Scan for the cell matching the given text and deliver its [x, y] coordinate at center. 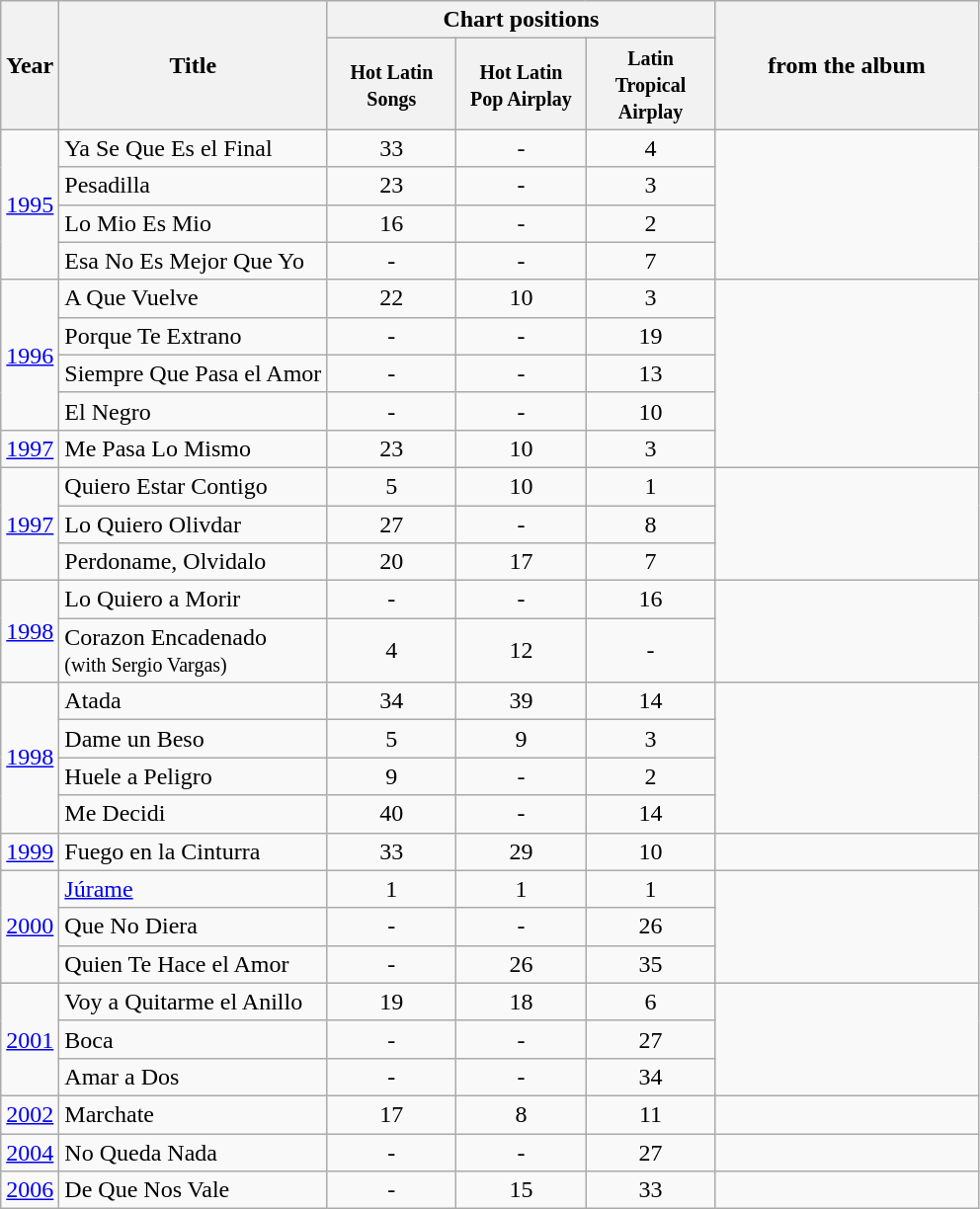
Hot Latin Pop Airplay [522, 84]
2004 [30, 1153]
35 [650, 964]
Atada [194, 701]
22 [391, 298]
Siempre Que Pasa el Amor [194, 373]
Porque Te Extrano [194, 336]
Corazon Encadenado(with Sergio Vargas) [194, 650]
Year [30, 65]
Huele a Peligro [194, 776]
Perdoname, Olvidalo [194, 562]
2006 [30, 1190]
Que No Diera [194, 927]
Hot Latin Songs [391, 84]
from the album [847, 65]
Pesadilla [194, 186]
El Negro [194, 411]
2000 [30, 927]
A Que Vuelve [194, 298]
13 [650, 373]
Latin Tropical Airplay [650, 84]
Boca [194, 1039]
Lo Quiero Olivdar [194, 524]
39 [522, 701]
20 [391, 562]
Quiero Estar Contigo [194, 486]
De Que Nos Vale [194, 1190]
15 [522, 1190]
Chart positions [522, 20]
Quien Te Hace el Amor [194, 964]
Title [194, 65]
Júrame [194, 889]
1999 [30, 851]
40 [391, 814]
Esa No Es Mejor Que Yo [194, 261]
18 [522, 1002]
1996 [30, 355]
Voy a Quitarme el Anillo [194, 1002]
29 [522, 851]
6 [650, 1002]
Me Decidi [194, 814]
2002 [30, 1114]
No Queda Nada [194, 1153]
Lo Quiero a Morir [194, 600]
Lo Mio Es Mio [194, 223]
Me Pasa Lo Mismo [194, 448]
2001 [30, 1039]
12 [522, 650]
11 [650, 1114]
1995 [30, 204]
Dame un Beso [194, 739]
Ya Se Que Es el Final [194, 148]
Fuego en la Cinturra [194, 851]
Amar a Dos [194, 1077]
Marchate [194, 1114]
